Extract the (X, Y) coordinate from the center of the cell holding the provided text.  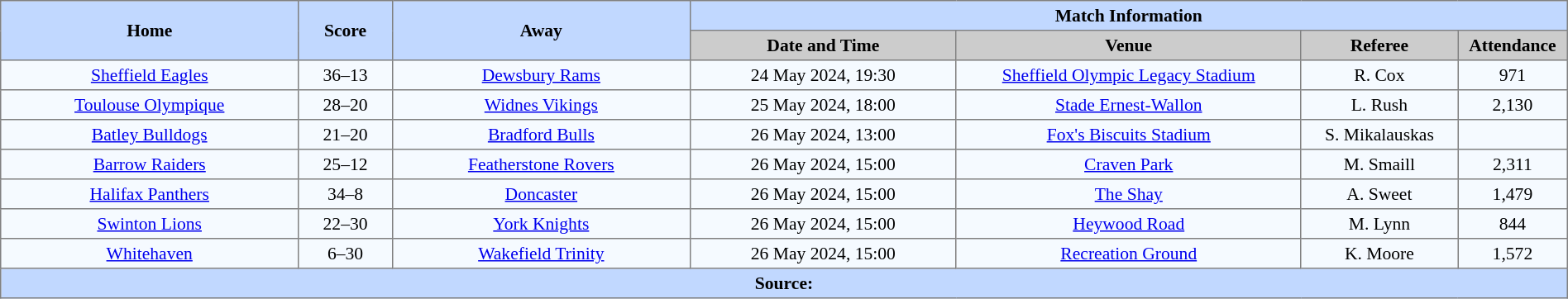
Widnes Vikings (541, 105)
36–13 (346, 75)
Date and Time (823, 45)
Barrow Raiders (150, 164)
2,311 (1513, 164)
Venue (1128, 45)
Wakefield Trinity (541, 254)
K. Moore (1379, 254)
M. Lynn (1379, 224)
6–30 (346, 254)
York Knights (541, 224)
Toulouse Olympique (150, 105)
L. Rush (1379, 105)
The Shay (1128, 194)
Batley Bulldogs (150, 135)
844 (1513, 224)
Heywood Road (1128, 224)
Featherstone Rovers (541, 164)
34–8 (346, 194)
Swinton Lions (150, 224)
26 May 2024, 13:00 (823, 135)
25 May 2024, 18:00 (823, 105)
Match Information (1128, 16)
22–30 (346, 224)
Craven Park (1128, 164)
Halifax Panthers (150, 194)
Away (541, 31)
S. Mikalauskas (1379, 135)
971 (1513, 75)
Stade Ernest-Wallon (1128, 105)
Bradford Bulls (541, 135)
Dewsbury Rams (541, 75)
1,572 (1513, 254)
24 May 2024, 19:30 (823, 75)
28–20 (346, 105)
Sheffield Olympic Legacy Stadium (1128, 75)
2,130 (1513, 105)
25–12 (346, 164)
Fox's Biscuits Stadium (1128, 135)
A. Sweet (1379, 194)
Home (150, 31)
Referee (1379, 45)
Score (346, 31)
M. Smaill (1379, 164)
Whitehaven (150, 254)
1,479 (1513, 194)
Sheffield Eagles (150, 75)
Recreation Ground (1128, 254)
R. Cox (1379, 75)
Source: (784, 283)
Attendance (1513, 45)
21–20 (346, 135)
Doncaster (541, 194)
